Detect which cell encompasses the target text, then output its (X, Y) center coordinate. 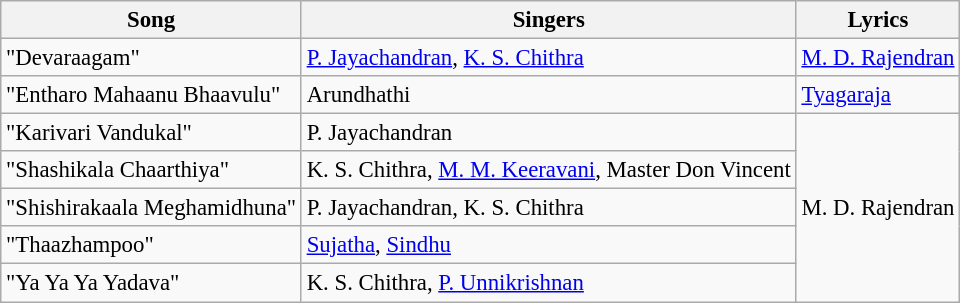
Song (152, 20)
Lyrics (878, 20)
K. S. Chithra, M. M. Keeravani, Master Don Vincent (548, 170)
"Thaazhampoo" (152, 245)
Tyagaraja (878, 95)
P. Jayachandran (548, 133)
"Karivari Vandukal" (152, 133)
"Devaraagam" (152, 58)
"Ya Ya Ya Yadava" (152, 283)
Singers (548, 20)
K. S. Chithra, P. Unnikrishnan (548, 283)
Sujatha, Sindhu (548, 245)
"Shishirakaala Meghamidhuna" (152, 208)
"Shashikala Chaarthiya" (152, 170)
Arundhathi (548, 95)
"Entharo Mahaanu Bhaavulu" (152, 95)
